Return the [x, y] coordinate for the center point of the cell that contains the specified text.  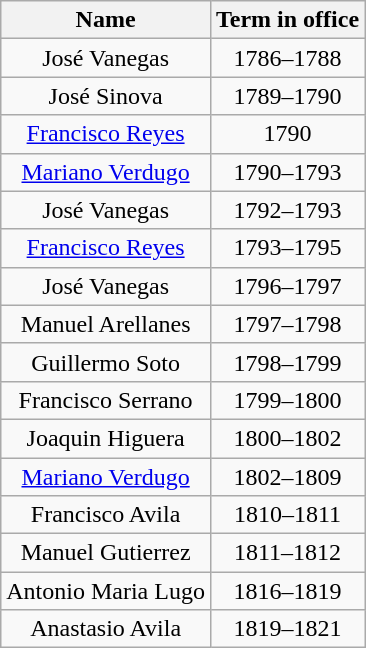
José Sinova [106, 96]
1811–1812 [287, 553]
Antonio Maria Lugo [106, 591]
1796–1797 [287, 286]
Term in office [287, 20]
1790–1793 [287, 172]
1798–1799 [287, 362]
Guillermo Soto [106, 362]
Manuel Gutierrez [106, 553]
Name [106, 20]
Francisco Serrano [106, 400]
1793–1795 [287, 248]
1792–1793 [287, 210]
1800–1802 [287, 438]
1789–1790 [287, 96]
1810–1811 [287, 515]
1786–1788 [287, 58]
1790 [287, 134]
1797–1798 [287, 324]
Manuel Arellanes [106, 324]
Joaquin Higuera [106, 438]
1802–1809 [287, 477]
1819–1821 [287, 629]
1799–1800 [287, 400]
Francisco Avila [106, 515]
1816–1819 [287, 591]
Anastasio Avila [106, 629]
